Scan for the cell matching the given text and deliver its (x, y) coordinate at center. 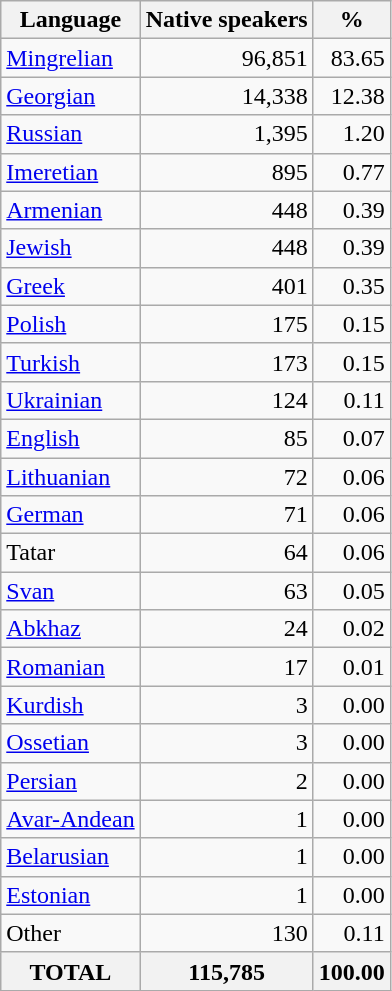
Belarusian (70, 857)
Polish (70, 324)
83.65 (352, 58)
0.05 (352, 591)
175 (226, 324)
Native speakers (226, 20)
0.77 (352, 172)
63 (226, 591)
Russian (70, 134)
14,338 (226, 96)
173 (226, 362)
72 (226, 477)
Tatar (70, 553)
24 (226, 629)
85 (226, 438)
Kurdish (70, 705)
Estonian (70, 895)
100.00 (352, 971)
German (70, 515)
17 (226, 667)
71 (226, 515)
0.01 (352, 667)
124 (226, 400)
Georgian (70, 96)
Greek (70, 286)
% (352, 20)
English (70, 438)
1,395 (226, 134)
TOTAL (70, 971)
401 (226, 286)
130 (226, 933)
Other (70, 933)
Armenian (70, 210)
Mingrelian (70, 58)
2 (226, 781)
Ukrainian (70, 400)
0.07 (352, 438)
895 (226, 172)
Abkhaz (70, 629)
Ossetian (70, 743)
Persian (70, 781)
0.35 (352, 286)
115,785 (226, 971)
12.38 (352, 96)
1.20 (352, 134)
96,851 (226, 58)
Svan (70, 591)
Lithuanian (70, 477)
Avar-Andean (70, 819)
Language (70, 20)
Imeretian (70, 172)
Jewish (70, 248)
Romanian (70, 667)
0.02 (352, 629)
Turkish (70, 362)
64 (226, 553)
